Return (x, y) of the center of cell containing provided text 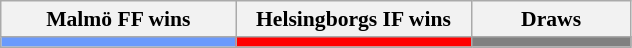
Malmö FF wins (118, 19)
Draws (551, 19)
Helsingborgs IF wins (354, 19)
